Determine the [X, Y] coordinate at the center of the cell enclosing the given text.  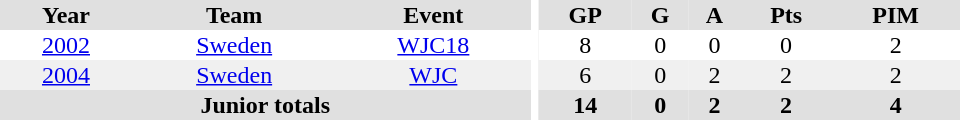
Pts [786, 15]
2002 [66, 45]
14 [585, 105]
4 [896, 105]
Event [433, 15]
Year [66, 15]
GP [585, 15]
WJC [433, 75]
Junior totals [265, 105]
G [660, 15]
2004 [66, 75]
Team [234, 15]
WJC18 [433, 45]
A [714, 15]
8 [585, 45]
6 [585, 75]
PIM [896, 15]
